Scan for the cell matching the given text and deliver its (X, Y) coordinate at center. 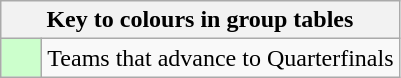
Teams that advance to Quarterfinals (220, 58)
Key to colours in group tables (200, 20)
